Return the [X, Y] coordinate for the center point of the cell that contains the specified text.  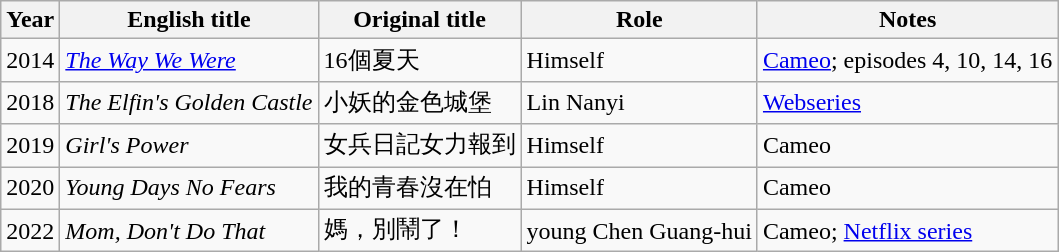
Cameo; episodes 4, 10, 14, 16 [907, 60]
2014 [30, 60]
女兵日記女力報到 [420, 146]
Girl's Power [189, 146]
Original title [420, 20]
The Way We Were [189, 60]
小妖的金色城堡 [420, 102]
young Chen Guang-hui [639, 230]
媽，別鬧了！ [420, 230]
Young Days No Fears [189, 188]
Lin Nanyi [639, 102]
Webseries [907, 102]
Notes [907, 20]
Year [30, 20]
我的青春沒在怕 [420, 188]
Cameo; Netflix series [907, 230]
2020 [30, 188]
Mom, Don't Do That [189, 230]
Role [639, 20]
2018 [30, 102]
2019 [30, 146]
2022 [30, 230]
The Elfin's Golden Castle [189, 102]
English title [189, 20]
16個夏天 [420, 60]
